Find where the given text appears and provide that cell's center as [X, Y] coordinate. 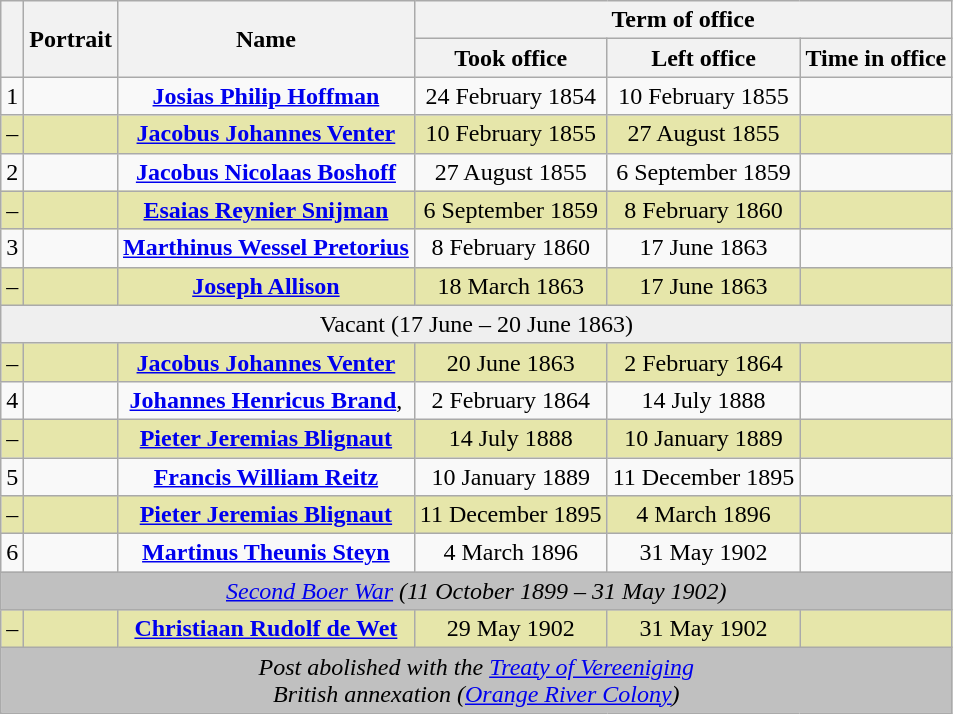
Term of office [682, 20]
2 [12, 172]
Francis William Reitz [266, 477]
Esaias Reynier Snijman [266, 210]
Time in office [876, 58]
Josias Philip Hoffman [266, 96]
Took office [510, 58]
3 [12, 248]
Vacant (17 June – 20 June 1863) [476, 324]
Joseph Allison [266, 286]
20 June 1863 [510, 362]
Name [266, 39]
18 March 1863 [510, 286]
1 [12, 96]
Christiaan Rudolf de Wet [266, 629]
5 [12, 477]
24 February 1854 [510, 96]
Jacobus Nicolaas Boshoff [266, 172]
Johannes Henricus Brand, [266, 400]
29 May 1902 [510, 629]
6 [12, 553]
4 [12, 400]
Post abolished with the Treaty of VereenigingBritish annexation (Orange River Colony) [476, 680]
Martinus Theunis Steyn [266, 553]
Second Boer War (11 October 1899 – 31 May 1902) [476, 591]
Portrait [71, 39]
Marthinus Wessel Pretorius [266, 248]
Left office [704, 58]
